Capture the cell that displays the provided text and extract its [x, y] central coordinate. 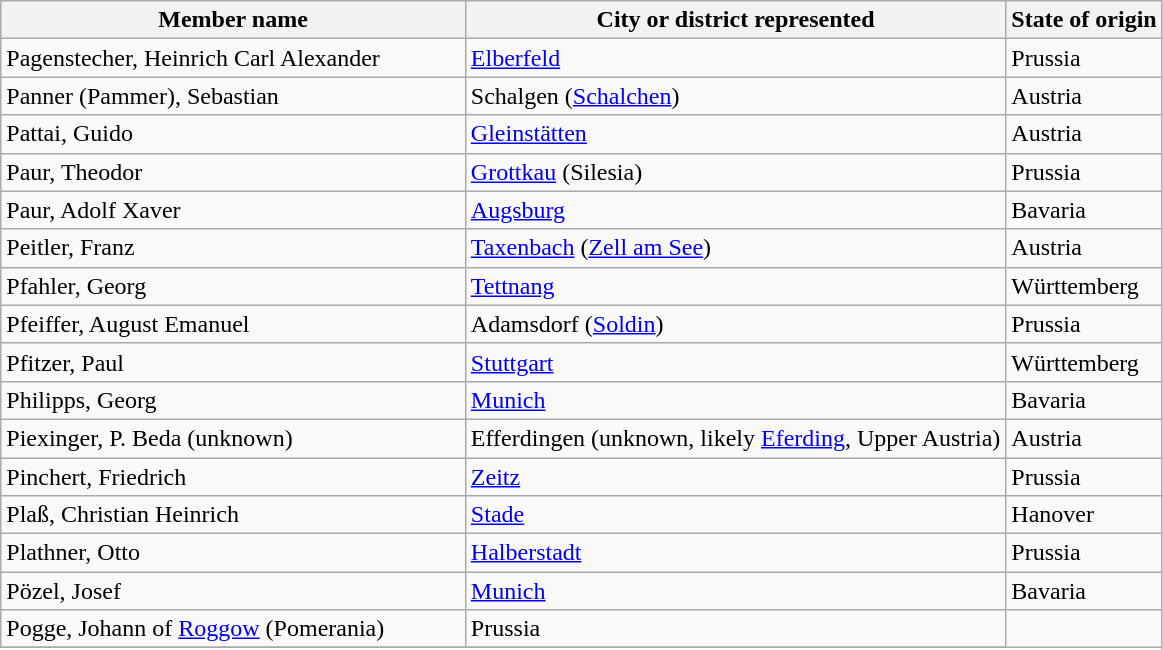
Pagenstecher, Heinrich Carl Alexander [234, 58]
Pogge, Johann of Roggow (Pomerania) [234, 629]
State of origin [1084, 20]
Piexinger, P. Beda (unknown) [234, 438]
Paur, Adolf Xaver [234, 210]
Augsburg [735, 210]
Stuttgart [735, 362]
Taxenbach (Zell am See) [735, 248]
Zeitz [735, 477]
City or district represented [735, 20]
Adamsdorf (Soldin) [735, 324]
Pfitzer, Paul [234, 362]
Panner (Pammer), Sebastian [234, 96]
Member name [234, 20]
Stade [735, 515]
Pattai, Guido [234, 134]
Efferdingen (unknown, likely Eferding, Upper Austria) [735, 438]
Philipps, Georg [234, 400]
Plaß, Christian Heinrich [234, 515]
Grottkau (Silesia) [735, 172]
Pinchert, Friedrich [234, 477]
Gleinstätten [735, 134]
Plathner, Otto [234, 553]
Pfahler, Georg [234, 286]
Paur, Theodor [234, 172]
Pözel, Josef [234, 591]
Tettnang [735, 286]
Schalgen (Schalchen) [735, 96]
Halberstadt [735, 553]
Pfeiffer, August Emanuel [234, 324]
Hanover [1084, 515]
Elberfeld [735, 58]
Peitler, Franz [234, 248]
